Provide the [x, y] coordinate of the cell's center where the given text is located.  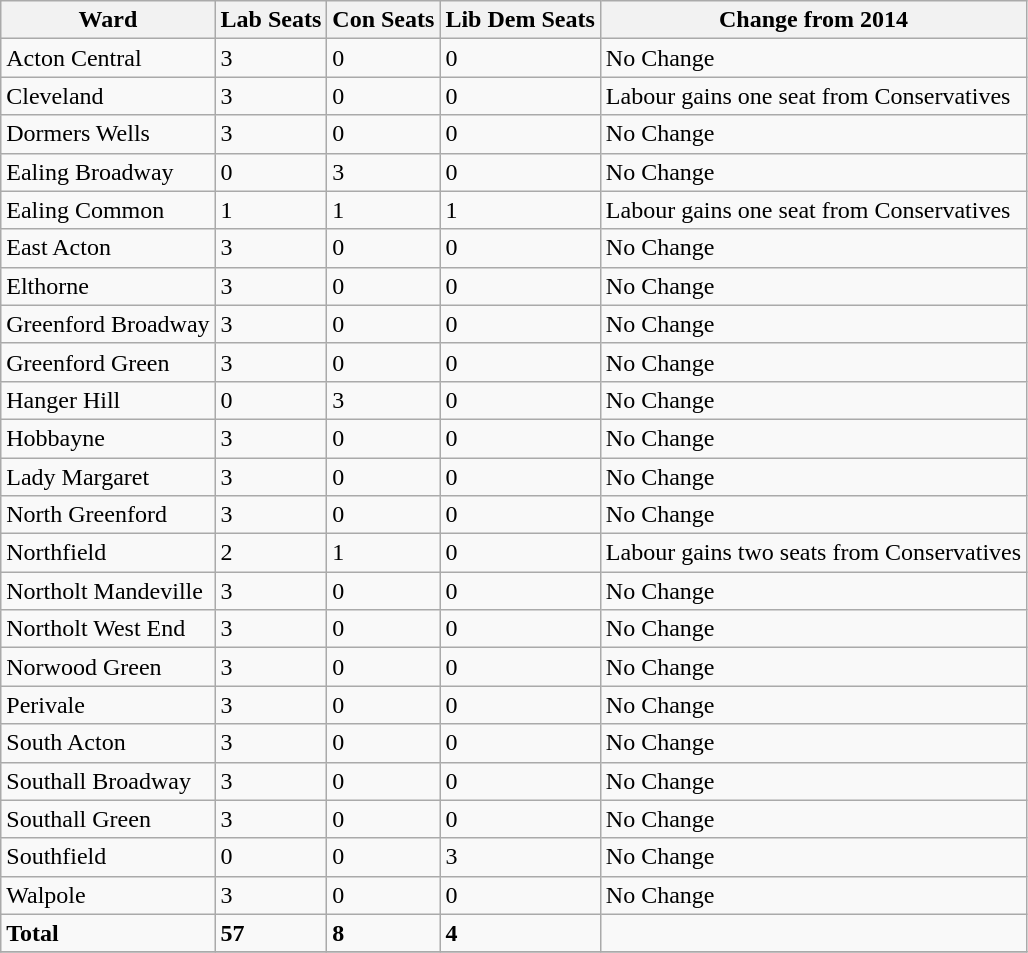
Norwood Green [108, 667]
4 [520, 933]
Greenford Broadway [108, 324]
Acton Central [108, 58]
Southfield [108, 857]
Change from 2014 [813, 20]
Ward [108, 20]
Greenford Green [108, 362]
Northolt West End [108, 629]
Lab Seats [271, 20]
Northolt Mandeville [108, 591]
Labour gains two seats from Conservatives [813, 553]
Northfield [108, 553]
Con Seats [384, 20]
Total [108, 933]
Lib Dem Seats [520, 20]
Ealing Broadway [108, 172]
8 [384, 933]
Southall Broadway [108, 781]
Dormers Wells [108, 134]
Lady Margaret [108, 477]
Cleveland [108, 96]
Elthorne [108, 286]
Perivale [108, 705]
Hanger Hill [108, 400]
2 [271, 553]
Southall Green [108, 819]
North Greenford [108, 515]
East Acton [108, 248]
Hobbayne [108, 438]
Walpole [108, 895]
57 [271, 933]
South Acton [108, 743]
Ealing Common [108, 210]
